Capture the cell that displays the provided text and extract its [X, Y] central coordinate. 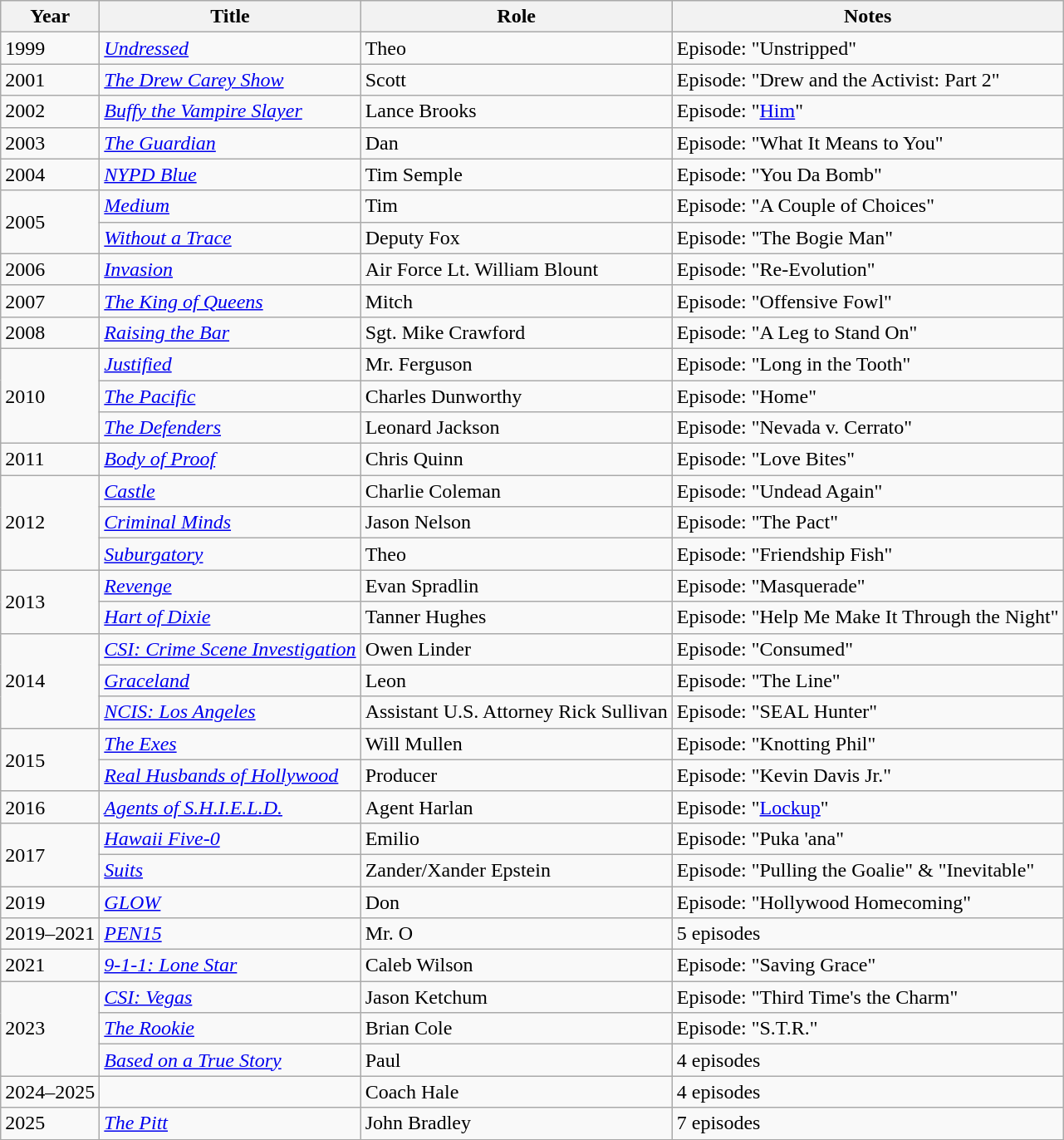
Episode: "Re-Evolution" [867, 269]
Agent Harlan [517, 807]
2002 [50, 111]
Zander/Xander Epstein [517, 870]
Episode: "The Bogie Man" [867, 238]
Episode: "A Leg to Stand On" [867, 332]
The Rookie [230, 1029]
Suits [230, 870]
Criminal Minds [230, 523]
Episode: "Consumed" [867, 649]
Assistant U.S. Attorney Rick Sullivan [517, 712]
Raising the Bar [230, 332]
Invasion [230, 269]
Agents of S.H.I.E.L.D. [230, 807]
Emilio [517, 838]
7 episodes [867, 1123]
Paul [517, 1060]
Tanner Hughes [517, 617]
2012 [50, 523]
Hawaii Five-0 [230, 838]
Episode: "Love Bites" [867, 459]
2016 [50, 807]
Jason Ketchum [517, 997]
Suburgatory [230, 554]
Body of Proof [230, 459]
Episode: "Saving Grace" [867, 966]
Episode: "Help Me Make It Through the Night" [867, 617]
Episode: "SEAL Hunter" [867, 712]
Medium [230, 206]
Real Husbands of Hollywood [230, 775]
Based on a True Story [230, 1060]
2019 [50, 902]
2008 [50, 332]
Leon [517, 681]
2025 [50, 1123]
CSI: Vegas [230, 997]
Episode: "Undead Again" [867, 491]
Caleb Wilson [517, 966]
GLOW [230, 902]
Episode: "Third Time's the Charm" [867, 997]
NCIS: Los Angeles [230, 712]
Hart of Dixie [230, 617]
2023 [50, 1029]
Leonard Jackson [517, 428]
Charlie Coleman [517, 491]
CSI: Crime Scene Investigation [230, 649]
Episode: "Nevada v. Cerrato" [867, 428]
PEN15 [230, 934]
Episode: "The Line" [867, 681]
2011 [50, 459]
The Defenders [230, 428]
Mr. Ferguson [517, 364]
2006 [50, 269]
Year [50, 17]
Title [230, 17]
Owen Linder [517, 649]
Air Force Lt. William Blount [517, 269]
Tim Semple [517, 174]
Evan Spradlin [517, 586]
Without a Trace [230, 238]
5 episodes [867, 934]
Tim [517, 206]
Graceland [230, 681]
Episode: "Hollywood Homecoming" [867, 902]
NYPD Blue [230, 174]
Episode: "Lockup" [867, 807]
The Drew Carey Show [230, 80]
Producer [517, 775]
Mitch [517, 301]
Episode: "S.T.R." [867, 1029]
2015 [50, 759]
Episode: "You Da Bomb" [867, 174]
Episode: "Knotting Phil" [867, 744]
Revenge [230, 586]
Buffy the Vampire Slayer [230, 111]
1999 [50, 48]
Don [517, 902]
2019–2021 [50, 934]
Episode: "Drew and the Activist: Part 2" [867, 80]
2007 [50, 301]
Will Mullen [517, 744]
The Exes [230, 744]
The King of Queens [230, 301]
The Pitt [230, 1123]
Charles Dunworthy [517, 396]
Brian Cole [517, 1029]
Scott [517, 80]
Episode: "What It Means to You" [867, 143]
2024–2025 [50, 1092]
Episode: "Home" [867, 396]
Episode: "A Couple of Choices" [867, 206]
Deputy Fox [517, 238]
Undressed [230, 48]
2005 [50, 222]
Episode: "Him" [867, 111]
Episode: "Pulling the Goalie" & "Inevitable" [867, 870]
Episode: "The Pact" [867, 523]
Episode: "Masquerade" [867, 586]
Coach Hale [517, 1092]
2013 [50, 602]
2017 [50, 854]
Jason Nelson [517, 523]
Episode: "Friendship Fish" [867, 554]
Episode: "Long in the Tooth" [867, 364]
Episode: "Puka 'ana" [867, 838]
2010 [50, 396]
9-1-1: Lone Star [230, 966]
Notes [867, 17]
Episode: "Unstripped" [867, 48]
Justified [230, 364]
Castle [230, 491]
2021 [50, 966]
Episode: "Kevin Davis Jr." [867, 775]
Sgt. Mike Crawford [517, 332]
The Pacific [230, 396]
2014 [50, 681]
Mr. O [517, 934]
2004 [50, 174]
The Guardian [230, 143]
Episode: "Offensive Fowl" [867, 301]
2003 [50, 143]
Role [517, 17]
2001 [50, 80]
Dan [517, 143]
John Bradley [517, 1123]
Chris Quinn [517, 459]
Lance Brooks [517, 111]
